Detect which cell encompasses the target text, then output its [x, y] center coordinate. 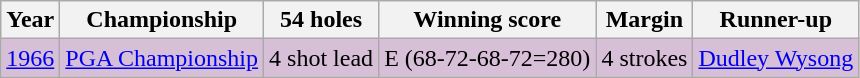
Dudley Wysong [776, 58]
Runner-up [776, 20]
1966 [30, 58]
4 strokes [644, 58]
Championship [162, 20]
Margin [644, 20]
Year [30, 20]
54 holes [322, 20]
Winning score [488, 20]
PGA Championship [162, 58]
4 shot lead [322, 58]
E (68-72-68-72=280) [488, 58]
